From the cell containing the given text, extract its center point as (x, y) coordinate. 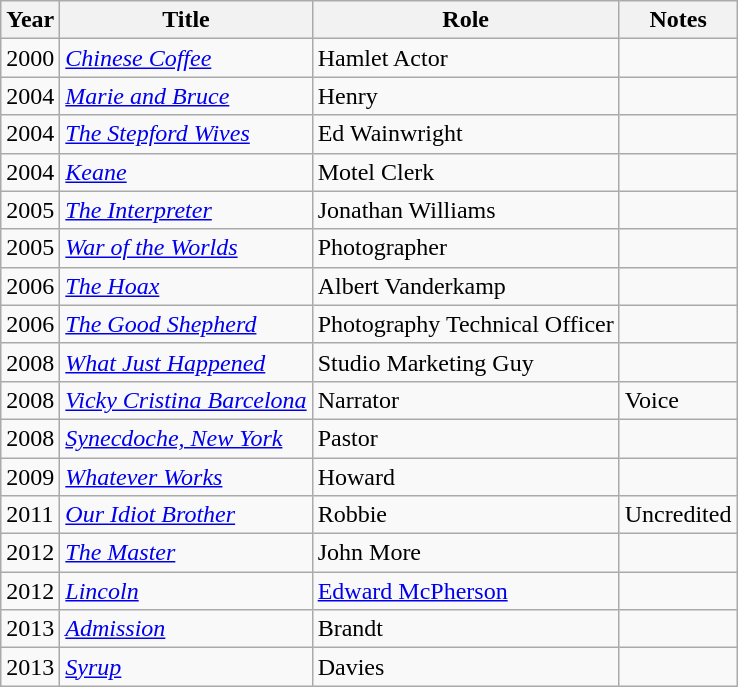
Howard (466, 477)
Hamlet Actor (466, 58)
The Interpreter (186, 210)
Whatever Works (186, 477)
Role (466, 20)
Jonathan Williams (466, 210)
The Master (186, 553)
Synecdoche, New York (186, 438)
Our Idiot Brother (186, 515)
John More (466, 553)
Syrup (186, 667)
Albert Vanderkamp (466, 286)
Title (186, 20)
Henry (466, 96)
Chinese Coffee (186, 58)
Robbie (466, 515)
Year (30, 20)
What Just Happened (186, 362)
War of the Worlds (186, 248)
The Good Shepherd (186, 324)
The Hoax (186, 286)
Davies (466, 667)
Ed Wainwright (466, 134)
Brandt (466, 629)
Keane (186, 172)
Photography Technical Officer (466, 324)
Vicky Cristina Barcelona (186, 400)
Studio Marketing Guy (466, 362)
Edward McPherson (466, 591)
Pastor (466, 438)
Marie and Bruce (186, 96)
Notes (678, 20)
2000 (30, 58)
The Stepford Wives (186, 134)
Voice (678, 400)
Admission (186, 629)
Lincoln (186, 591)
Narrator (466, 400)
Motel Clerk (466, 172)
Uncredited (678, 515)
2011 (30, 515)
Photographer (466, 248)
2009 (30, 477)
